Scan for the cell matching the given text and deliver its (X, Y) coordinate at center. 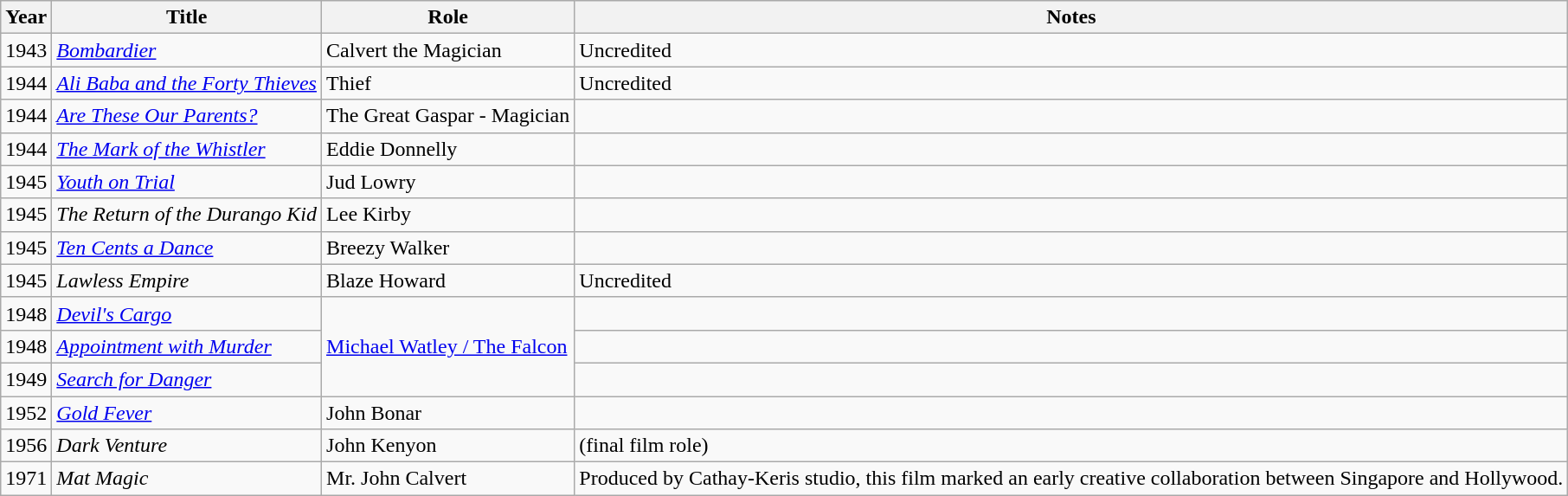
Role (448, 17)
1949 (26, 379)
Eddie Donnelly (448, 149)
1952 (26, 413)
Gold Fever (187, 413)
Notes (1071, 17)
Lawless Empire (187, 280)
Dark Venture (187, 446)
Produced by Cathay-Keris studio, this film marked an early creative collaboration between Singapore and Hollywood. (1071, 479)
John Kenyon (448, 446)
1943 (26, 50)
Are These Our Parents? (187, 116)
John Bonar (448, 413)
Ali Baba and the Forty Thieves (187, 83)
1956 (26, 446)
Mat Magic (187, 479)
Ten Cents a Dance (187, 248)
The Return of the Durango Kid (187, 215)
Title (187, 17)
Thief (448, 83)
Breezy Walker (448, 248)
Calvert the Magician (448, 50)
Search for Danger (187, 379)
(final film role) (1071, 446)
Bombardier (187, 50)
Michael Watley / The Falcon (448, 346)
The Great Gaspar - Magician (448, 116)
1971 (26, 479)
Devil's Cargo (187, 313)
Year (26, 17)
Jud Lowry (448, 182)
Mr. John Calvert (448, 479)
Blaze Howard (448, 280)
The Mark of the Whistler (187, 149)
Lee Kirby (448, 215)
Appointment with Murder (187, 346)
Youth on Trial (187, 182)
